Find where the given text appears and provide that cell's center as (x, y) coordinate. 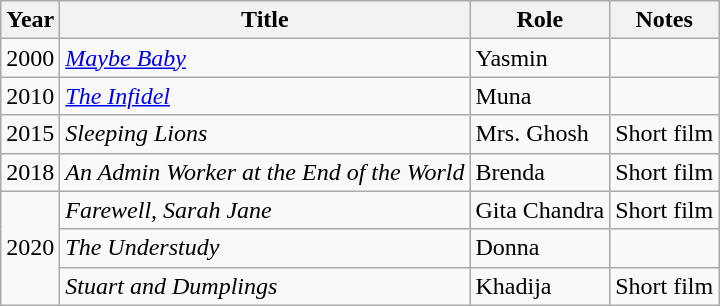
2010 (30, 96)
Khadija (540, 286)
Yasmin (540, 58)
Maybe Baby (265, 58)
Sleeping Lions (265, 134)
The Understudy (265, 248)
Role (540, 20)
2018 (30, 172)
Year (30, 20)
Muna (540, 96)
Mrs. Ghosh (540, 134)
Notes (664, 20)
2020 (30, 248)
Donna (540, 248)
An Admin Worker at the End of the World (265, 172)
Title (265, 20)
Gita Chandra (540, 210)
2015 (30, 134)
2000 (30, 58)
The Infidel (265, 96)
Stuart and Dumplings (265, 286)
Brenda (540, 172)
Farewell, Sarah Jane (265, 210)
